Extract the [x, y] coordinate from the center of the cell holding the provided text.  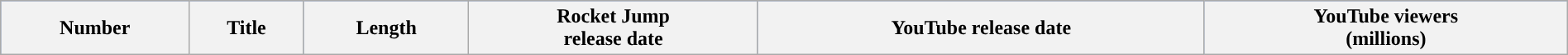
Title [246, 28]
Rocket Jumprelease date [614, 28]
Length [386, 28]
YouTube release date [981, 28]
YouTube viewers(millions) [1386, 28]
Number [95, 28]
